Extract the (X, Y) coordinate from the center of the cell holding the provided text.  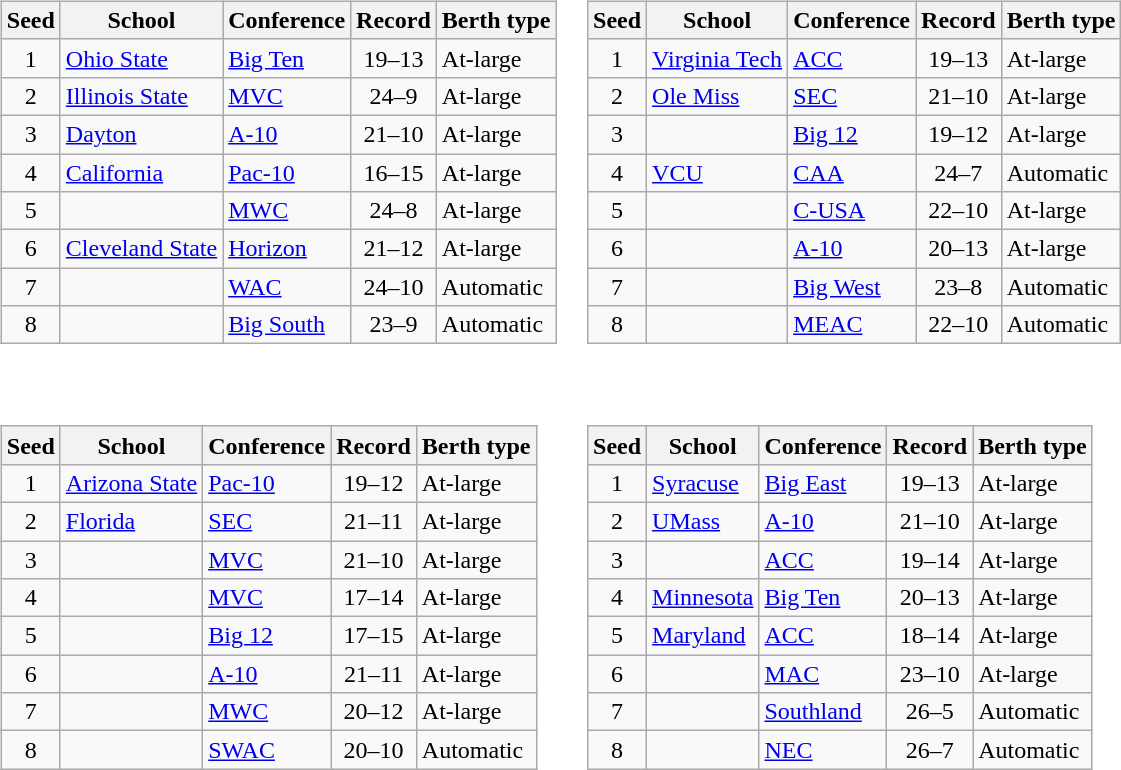
Arizona State (131, 483)
Big East (823, 483)
CAA (852, 173)
17–15 (374, 636)
Big South (287, 325)
Cleveland State (141, 249)
NEC (823, 750)
MAC (823, 674)
19–14 (930, 559)
Big West (852, 287)
21–12 (394, 249)
23–8 (959, 287)
16–15 (394, 173)
Ole Miss (718, 96)
California (141, 173)
SWAC (267, 750)
Dayton (141, 134)
20–12 (374, 712)
Florida (131, 521)
VCU (718, 173)
24–8 (394, 211)
26–5 (930, 712)
23–9 (394, 325)
17–14 (374, 598)
24–10 (394, 287)
Southland (823, 712)
Illinois State (141, 96)
Virginia Tech (718, 58)
18–14 (930, 636)
24–7 (959, 173)
23–10 (930, 674)
WAC (287, 287)
C-USA (852, 211)
26–7 (930, 750)
MEAC (852, 325)
20–10 (374, 750)
Ohio State (141, 58)
Horizon (287, 249)
24–9 (394, 96)
Syracuse (703, 483)
Minnesota (703, 598)
Maryland (703, 636)
UMass (703, 521)
